Capture the cell that displays the provided text and extract its [X, Y] central coordinate. 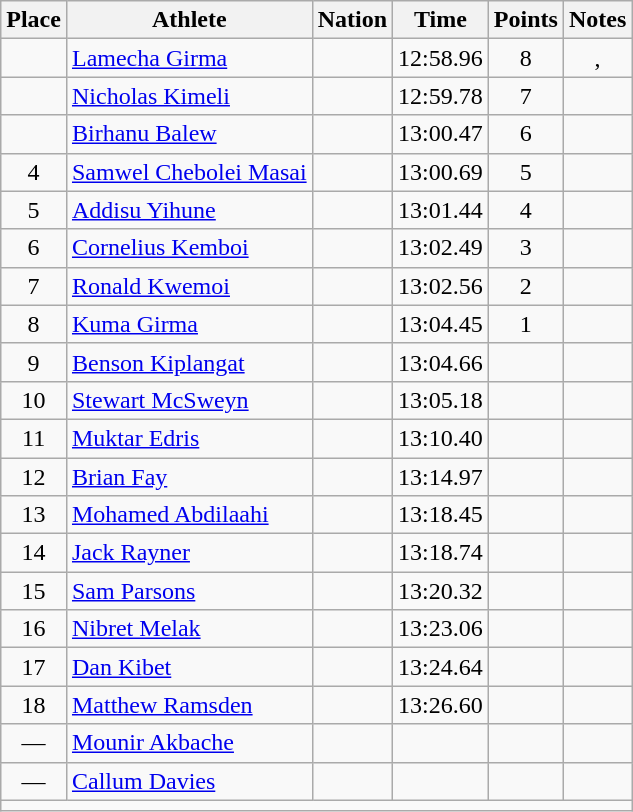
Kuma Girma [189, 324]
13:23.06 [441, 629]
2 [526, 286]
13:26.60 [441, 705]
12 [34, 477]
17 [34, 667]
14 [34, 553]
Points [526, 20]
Jack Rayner [189, 553]
Matthew Ramsden [189, 705]
Muktar Edris [189, 438]
Nibret Melak [189, 629]
13 [34, 515]
Addisu Yihune [189, 210]
13:10.40 [441, 438]
Lamecha Girma [189, 58]
13:00.47 [441, 134]
13:18.74 [441, 553]
Time [441, 20]
13:04.66 [441, 362]
3 [526, 248]
1 [526, 324]
10 [34, 400]
, [597, 58]
13:02.56 [441, 286]
Sam Parsons [189, 591]
13:04.45 [441, 324]
11 [34, 438]
Benson Kiplangat [189, 362]
Brian Fay [189, 477]
Nation [352, 20]
9 [34, 362]
Dan Kibet [189, 667]
15 [34, 591]
Stewart McSweyn [189, 400]
Birhanu Balew [189, 134]
Place [34, 20]
18 [34, 705]
Mohamed Abdilaahi [189, 515]
16 [34, 629]
Samwel Chebolei Masai [189, 172]
Ronald Kwemoi [189, 286]
13:24.64 [441, 667]
13:01.44 [441, 210]
Cornelius Kemboi [189, 248]
13:05.18 [441, 400]
13:00.69 [441, 172]
13:02.49 [441, 248]
Athlete [189, 20]
12:59.78 [441, 96]
Nicholas Kimeli [189, 96]
13:20.32 [441, 591]
Notes [597, 20]
Mounir Akbache [189, 743]
Callum Davies [189, 781]
12:58.96 [441, 58]
13:18.45 [441, 515]
13:14.97 [441, 477]
